Pinpoint the cell where the given text exists, returning its [X, Y] midpoint coordinate. 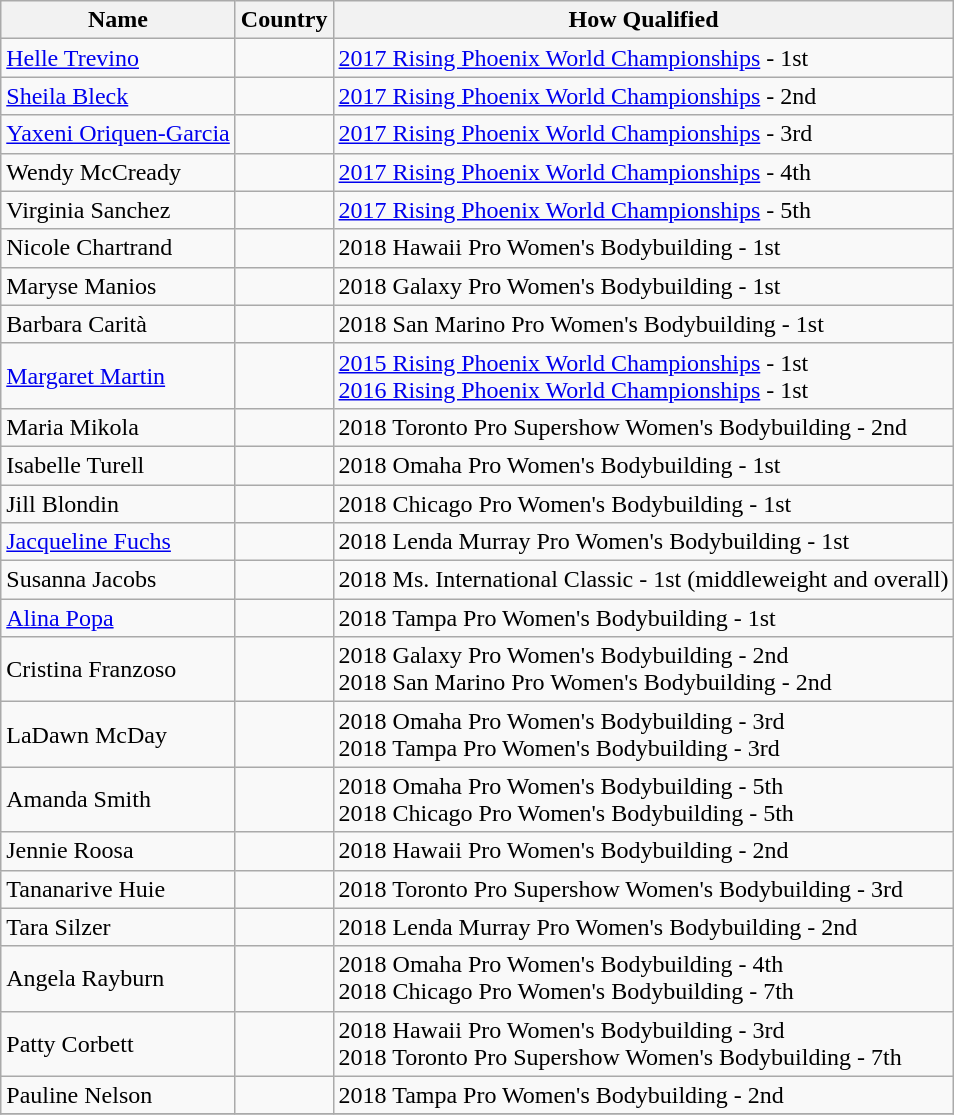
Nicole Chartrand [118, 248]
2018 Toronto Pro Supershow Women's Bodybuilding - 2nd [644, 427]
Jacqueline Fuchs [118, 542]
2018 San Marino Pro Women's Bodybuilding - 1st [644, 324]
Pauline Nelson [118, 1095]
Margaret Martin [118, 376]
2018 Hawaii Pro Women's Bodybuilding - 3rd2018 Toronto Pro Supershow Women's Bodybuilding - 7th [644, 1044]
Angela Rayburn [118, 978]
How Qualified [644, 20]
2018 Hawaii Pro Women's Bodybuilding - 2nd [644, 851]
2018 Galaxy Pro Women's Bodybuilding - 1st [644, 286]
2018 Omaha Pro Women's Bodybuilding - 5th2018 Chicago Pro Women's Bodybuilding - 5th [644, 800]
Susanna Jacobs [118, 580]
2018 Toronto Pro Supershow Women's Bodybuilding - 3rd [644, 889]
Amanda Smith [118, 800]
Virginia Sanchez [118, 210]
2018 Omaha Pro Women's Bodybuilding - 1st [644, 465]
Jennie Roosa [118, 851]
Helle Trevino [118, 58]
2018 Hawaii Pro Women's Bodybuilding - 1st [644, 248]
Cristina Franzoso [118, 670]
Patty Corbett [118, 1044]
Name [118, 20]
Sheila Bleck [118, 96]
2018 Omaha Pro Women's Bodybuilding - 4th2018 Chicago Pro Women's Bodybuilding - 7th [644, 978]
Yaxeni Oriquen-Garcia [118, 134]
2017 Rising Phoenix World Championships - 4th [644, 172]
Country [284, 20]
2017 Rising Phoenix World Championships - 1st [644, 58]
2018 Lenda Murray Pro Women's Bodybuilding - 1st [644, 542]
Tara Silzer [118, 927]
2018 Tampa Pro Women's Bodybuilding - 2nd [644, 1095]
LaDawn McDay [118, 734]
2017 Rising Phoenix World Championships - 5th [644, 210]
Maria Mikola [118, 427]
Isabelle Turell [118, 465]
2018 Tampa Pro Women's Bodybuilding - 1st [644, 618]
Maryse Manios [118, 286]
Barbara Carità [118, 324]
2018 Galaxy Pro Women's Bodybuilding - 2nd2018 San Marino Pro Women's Bodybuilding - 2nd [644, 670]
2017 Rising Phoenix World Championships - 3rd [644, 134]
2015 Rising Phoenix World Championships - 1st2016 Rising Phoenix World Championships - 1st [644, 376]
Wendy McCready [118, 172]
2018 Chicago Pro Women's Bodybuilding - 1st [644, 503]
Jill Blondin [118, 503]
2018 Omaha Pro Women's Bodybuilding - 3rd2018 Tampa Pro Women's Bodybuilding - 3rd [644, 734]
2018 Lenda Murray Pro Women's Bodybuilding - 2nd [644, 927]
Tananarive Huie [118, 889]
Alina Popa [118, 618]
2018 Ms. International Classic - 1st (middleweight and overall) [644, 580]
2017 Rising Phoenix World Championships - 2nd [644, 96]
